Scan for the cell matching the given text and deliver its (x, y) coordinate at center. 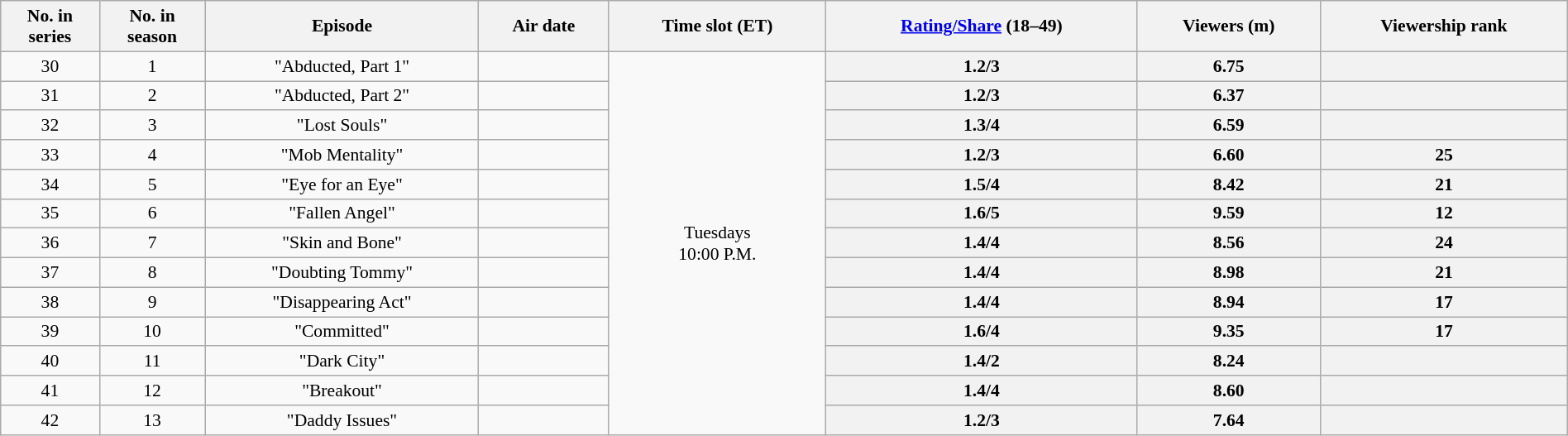
37 (50, 273)
8.24 (1229, 362)
"Doubting Tommy" (342, 273)
32 (50, 126)
38 (50, 302)
31 (50, 96)
Time slot (ET) (718, 26)
8.42 (1229, 184)
6.60 (1229, 155)
34 (50, 184)
9 (152, 302)
25 (1444, 155)
13 (152, 420)
6.59 (1229, 126)
8 (152, 273)
Viewership rank (1444, 26)
"Mob Mentality" (342, 155)
11 (152, 362)
39 (50, 332)
24 (1444, 243)
"Skin and Bone" (342, 243)
Viewers (m) (1229, 26)
No. inseason (152, 26)
6 (152, 213)
8.98 (1229, 273)
1.3/4 (982, 126)
"Committed" (342, 332)
"Abducted, Part 1" (342, 66)
1.6/5 (982, 213)
1.6/4 (982, 332)
Episode (342, 26)
"Daddy Issues" (342, 420)
1.5/4 (982, 184)
40 (50, 362)
4 (152, 155)
9.35 (1229, 332)
3 (152, 126)
Rating/Share (18–49) (982, 26)
1.4/2 (982, 362)
"Fallen Angel" (342, 213)
"Lost Souls" (342, 126)
36 (50, 243)
5 (152, 184)
33 (50, 155)
"Dark City" (342, 362)
2 (152, 96)
35 (50, 213)
30 (50, 66)
7 (152, 243)
1 (152, 66)
6.37 (1229, 96)
8.60 (1229, 390)
8.94 (1229, 302)
No. inseries (50, 26)
8.56 (1229, 243)
9.59 (1229, 213)
42 (50, 420)
"Disappearing Act" (342, 302)
6.75 (1229, 66)
Tuesdays10:00 P.M. (718, 243)
7.64 (1229, 420)
Air date (544, 26)
"Eye for an Eye" (342, 184)
41 (50, 390)
"Abducted, Part 2" (342, 96)
10 (152, 332)
"Breakout" (342, 390)
